Scan for the cell matching the given text and deliver its (X, Y) coordinate at center. 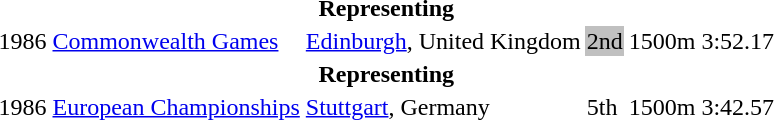
2nd (604, 41)
Commonwealth Games (176, 41)
Edinburgh, United Kingdom (443, 41)
1500m (662, 41)
